For the text-containing cell, return its midpoint in (x, y) coordinate format. 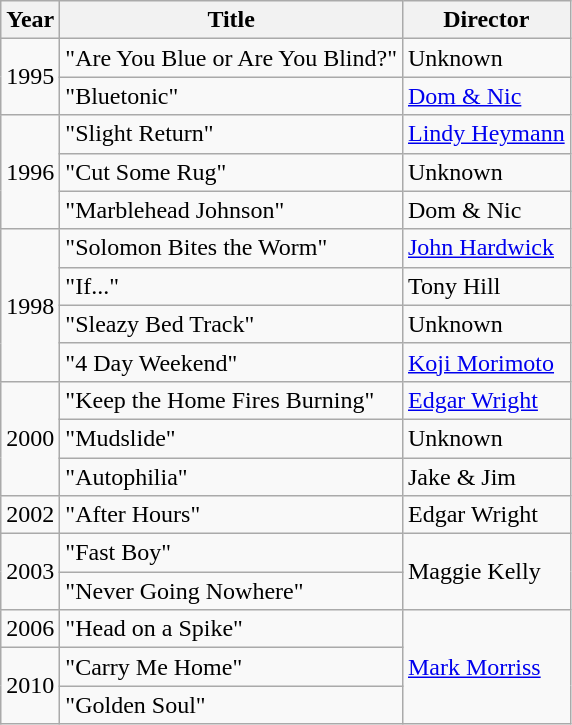
John Hardwick (486, 248)
"Golden Soul" (232, 705)
2003 (30, 572)
Maggie Kelly (486, 572)
"Autophilia" (232, 477)
"4 Day Weekend" (232, 362)
2006 (30, 629)
1995 (30, 77)
Mark Morriss (486, 667)
"Slight Return" (232, 134)
"Never Going Nowhere" (232, 591)
Year (30, 20)
"Sleazy Bed Track" (232, 324)
"Carry Me Home" (232, 667)
2002 (30, 515)
1998 (30, 305)
"Cut Some Rug" (232, 172)
"After Hours" (232, 515)
Lindy Heymann (486, 134)
"Marblehead Johnson" (232, 210)
Tony Hill (486, 286)
"Keep the Home Fires Burning" (232, 400)
"Head on a Spike" (232, 629)
2000 (30, 438)
Jake & Jim (486, 477)
Koji Morimoto (486, 362)
1996 (30, 172)
"If..." (232, 286)
Title (232, 20)
"Mudslide" (232, 438)
Director (486, 20)
"Solomon Bites the Worm" (232, 248)
"Fast Boy" (232, 553)
"Bluetonic" (232, 96)
"Are You Blue or Are You Blind?" (232, 58)
2010 (30, 686)
